Detect which cell encompasses the target text, then output its [x, y] center coordinate. 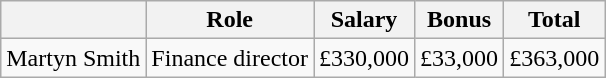
£363,000 [554, 58]
£33,000 [460, 58]
Bonus [460, 20]
Salary [364, 20]
Role [230, 20]
£330,000 [364, 58]
Total [554, 20]
Finance director [230, 58]
Martyn Smith [74, 58]
